Capture the cell that displays the provided text and extract its [X, Y] central coordinate. 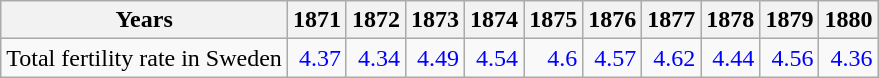
1872 [376, 20]
4.49 [436, 58]
4.44 [730, 58]
1876 [612, 20]
1874 [494, 20]
Years [144, 20]
1879 [790, 20]
4.34 [376, 58]
1880 [848, 20]
1873 [436, 20]
4.37 [316, 58]
4.56 [790, 58]
1878 [730, 20]
1877 [672, 20]
4.62 [672, 58]
4.57 [612, 58]
4.54 [494, 58]
4.6 [554, 58]
4.36 [848, 58]
1871 [316, 20]
1875 [554, 20]
Total fertility rate in Sweden [144, 58]
